Return (X, Y) of the center of cell containing provided text 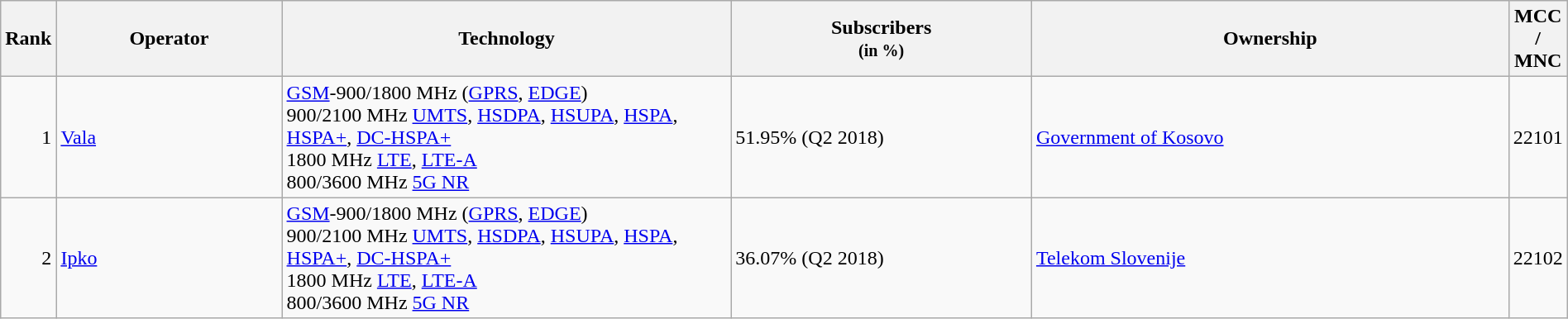
Operator (169, 39)
51.95% (Q2 2018) (882, 137)
Rank (28, 39)
2 (28, 258)
Technology (506, 39)
Ipko (169, 258)
Telekom Slovenije (1270, 258)
1 (28, 137)
22101 (1538, 137)
Subscribers(in %) (882, 39)
36.07% (Q2 2018) (882, 258)
MCC / MNC (1538, 39)
22102 (1538, 258)
Ownership (1270, 39)
Vala (169, 137)
Government of Kosovo (1270, 137)
